Extract the (X, Y) coordinate from the center of the cell holding the provided text.  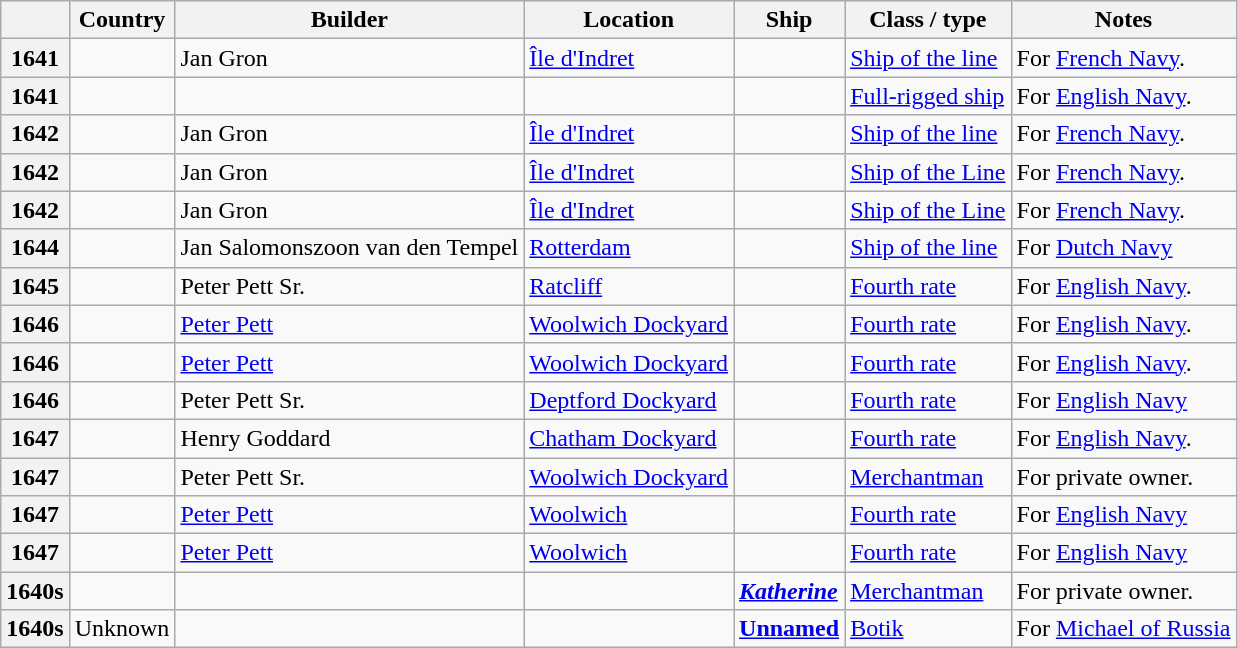
1645 (35, 286)
Full-rigged ship (928, 96)
Ratcliff (629, 286)
Country (122, 20)
For Michael of Russia (1124, 629)
Chatham Dockyard (629, 438)
For Dutch Navy (1124, 248)
Builder (350, 20)
Katherine (790, 591)
Deptford Dockyard (629, 400)
Unnamed (790, 629)
Rotterdam (629, 248)
Unknown (122, 629)
Location (629, 20)
Henry Goddard (350, 438)
Jan Salomonszoon van den Tempel (350, 248)
Notes (1124, 20)
Class / type (928, 20)
Ship (790, 20)
1644 (35, 248)
Botik (928, 629)
